Extract the [X, Y] coordinate from the center of the cell holding the provided text.  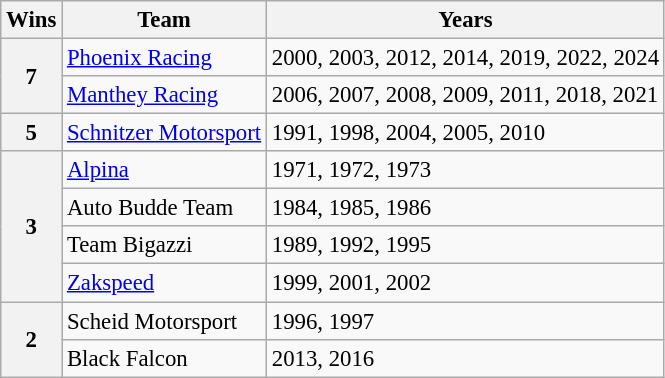
1999, 2001, 2002 [465, 283]
1996, 1997 [465, 321]
5 [32, 133]
2006, 2007, 2008, 2009, 2011, 2018, 2021 [465, 95]
Team Bigazzi [164, 245]
Auto Budde Team [164, 208]
Phoenix Racing [164, 58]
Scheid Motorsport [164, 321]
Wins [32, 20]
Years [465, 20]
Schnitzer Motorsport [164, 133]
3 [32, 226]
Team [164, 20]
1991, 1998, 2004, 2005, 2010 [465, 133]
2000, 2003, 2012, 2014, 2019, 2022, 2024 [465, 58]
1971, 1972, 1973 [465, 170]
2 [32, 340]
1984, 1985, 1986 [465, 208]
Zakspeed [164, 283]
7 [32, 76]
1989, 1992, 1995 [465, 245]
Black Falcon [164, 358]
Manthey Racing [164, 95]
Alpina [164, 170]
2013, 2016 [465, 358]
